Pinpoint the cell where the given text exists, returning its [x, y] midpoint coordinate. 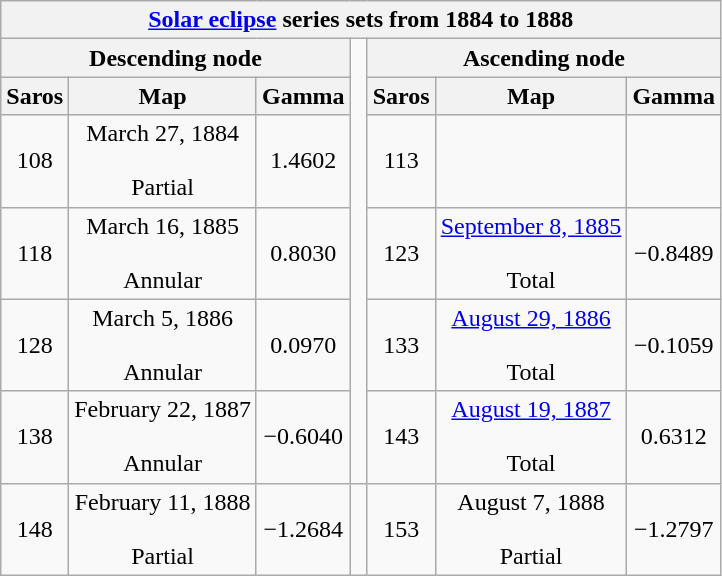
1.4602 [303, 161]
108 [35, 161]
133 [401, 345]
153 [401, 529]
0.8030 [303, 253]
−1.2797 [674, 529]
113 [401, 161]
−0.6040 [303, 437]
March 5, 1886Annular [163, 345]
September 8, 1885Total [531, 253]
February 11, 1888Partial [163, 529]
February 22, 1887Annular [163, 437]
0.0970 [303, 345]
August 29, 1886Total [531, 345]
March 16, 1885Annular [163, 253]
118 [35, 253]
−0.8489 [674, 253]
138 [35, 437]
Descending node [176, 58]
Ascending node [544, 58]
−0.1059 [674, 345]
123 [401, 253]
148 [35, 529]
Solar eclipse series sets from 1884 to 1888 [361, 20]
August 19, 1887Total [531, 437]
128 [35, 345]
143 [401, 437]
0.6312 [674, 437]
March 27, 1884Partial [163, 161]
August 7, 1888Partial [531, 529]
−1.2684 [303, 529]
